Search for the cell housing the specified text and yield its [x, y] center coordinate. 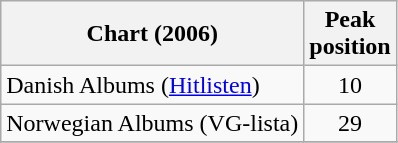
Danish Albums (Hitlisten) [152, 85]
Chart (2006) [152, 34]
10 [350, 85]
Peakposition [350, 34]
29 [350, 123]
Norwegian Albums (VG-lista) [152, 123]
